Return the (x, y) coordinate for the center point of the cell that contains the specified text.  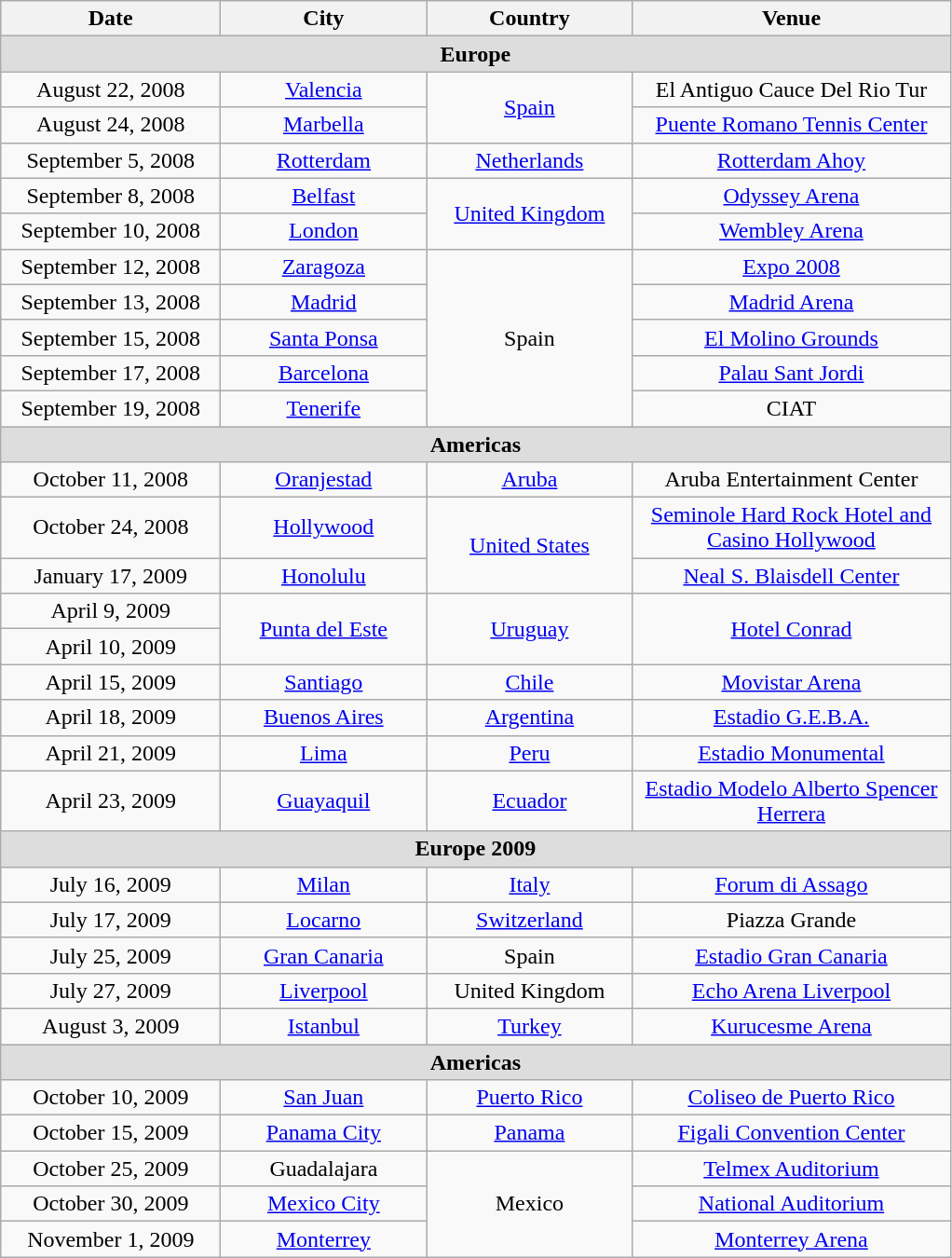
Panama City (324, 1133)
Wembley Arena (792, 231)
Zaragoza (324, 267)
Rotterdam Ahoy (792, 160)
Lima (324, 753)
Honolulu (324, 576)
Puente Romano Tennis Center (792, 125)
April 9, 2009 (111, 611)
United States (529, 546)
October 15, 2009 (111, 1133)
Panama (529, 1133)
City (324, 19)
Locarno (324, 920)
Peru (529, 753)
November 1, 2009 (111, 1239)
Hotel Conrad (792, 629)
Guadalajara (324, 1169)
April 23, 2009 (111, 801)
Odyssey Arena (792, 196)
Madrid (324, 302)
Valencia (324, 89)
Estadio Modelo Alberto Spencer Herrera (792, 801)
Telmex Auditorium (792, 1169)
July 27, 2009 (111, 991)
Neal S. Blaisdell Center (792, 576)
Estadio G.E.B.A. (792, 718)
October 25, 2009 (111, 1169)
Figali Convention Center (792, 1133)
Aruba Entertainment Center (792, 480)
Buenos Aires (324, 718)
Oranjestad (324, 480)
August 22, 2008 (111, 89)
Mexico City (324, 1204)
El Molino Grounds (792, 337)
Belfast (324, 196)
Madrid Arena (792, 302)
Forum di Assago (792, 884)
September 10, 2008 (111, 231)
Movistar Arena (792, 682)
Switzerland (529, 920)
Monterrey (324, 1239)
Puerto Rico (529, 1098)
Marbella (324, 125)
July 25, 2009 (111, 955)
Chile (529, 682)
Liverpool (324, 991)
Europe (475, 54)
Europe 2009 (475, 849)
July 16, 2009 (111, 884)
Aruba (529, 480)
October 30, 2009 (111, 1204)
Monterrey Arena (792, 1239)
September 12, 2008 (111, 267)
Uruguay (529, 629)
Hollywood (324, 527)
September 19, 2008 (111, 408)
July 17, 2009 (111, 920)
Santa Ponsa (324, 337)
Estadio Gran Canaria (792, 955)
Country (529, 19)
October 11, 2008 (111, 480)
Expo 2008 (792, 267)
September 13, 2008 (111, 302)
Kurucesme Arena (792, 1026)
Santiago (324, 682)
Netherlands (529, 160)
Palau Sant Jordi (792, 373)
September 5, 2008 (111, 160)
CIAT (792, 408)
Punta del Este (324, 629)
Gran Canaria (324, 955)
October 10, 2009 (111, 1098)
Date (111, 19)
September 15, 2008 (111, 337)
Piazza Grande (792, 920)
April 21, 2009 (111, 753)
Barcelona (324, 373)
Estadio Monumental (792, 753)
Mexico (529, 1204)
Tenerife (324, 408)
Guayaquil (324, 801)
September 8, 2008 (111, 196)
April 18, 2009 (111, 718)
April 10, 2009 (111, 647)
October 24, 2008 (111, 527)
Rotterdam (324, 160)
August 24, 2008 (111, 125)
London (324, 231)
Italy (529, 884)
Argentina (529, 718)
August 3, 2009 (111, 1026)
April 15, 2009 (111, 682)
National Auditorium (792, 1204)
Echo Arena Liverpool (792, 991)
El Antiguo Cauce Del Rio Tur (792, 89)
January 17, 2009 (111, 576)
Istanbul (324, 1026)
Ecuador (529, 801)
Seminole Hard Rock Hotel and Casino Hollywood (792, 527)
Venue (792, 19)
Milan (324, 884)
September 17, 2008 (111, 373)
Turkey (529, 1026)
Coliseo de Puerto Rico (792, 1098)
San Juan (324, 1098)
